Return the (X, Y) coordinate for the center point of the cell that contains the specified text.  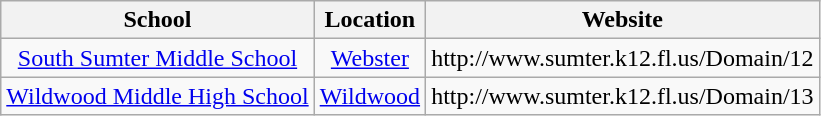
Wildwood Middle High School (158, 96)
Wildwood (370, 96)
http://www.sumter.k12.fl.us/Domain/13 (622, 96)
Website (622, 20)
South Sumter Middle School (158, 58)
Location (370, 20)
School (158, 20)
Webster (370, 58)
http://www.sumter.k12.fl.us/Domain/12 (622, 58)
